Find where the given text appears and provide that cell's center as (X, Y) coordinate. 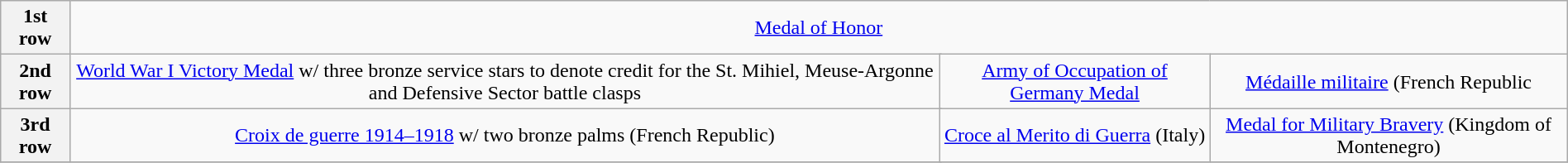
Medal for Military Bravery (Kingdom of Montenegro) (1389, 136)
Croix de guerre 1914–1918 w/ two bronze palms (French Republic) (504, 136)
Médaille militaire (French Republic (1389, 81)
Army of Occupation of Germany Medal (1074, 81)
Croce al Merito di Guerra (Italy) (1074, 136)
Medal of Honor (819, 28)
2nd row (36, 81)
World War I Victory Medal w/ three bronze service stars to denote credit for the St. Mihiel, Meuse-Argonne and Defensive Sector battle clasps (504, 81)
1st row (36, 28)
3rd row (36, 136)
